Return (X, Y) of the center of cell containing provided text 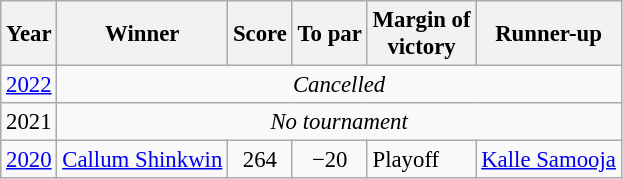
Runner-up (548, 34)
Cancelled (339, 85)
No tournament (339, 122)
Playoff (422, 160)
264 (260, 160)
−20 (330, 160)
2021 (29, 122)
Score (260, 34)
Kalle Samooja (548, 160)
Callum Shinkwin (142, 160)
Year (29, 34)
Margin ofvictory (422, 34)
Winner (142, 34)
To par (330, 34)
2020 (29, 160)
2022 (29, 85)
